For the text-containing cell, return its midpoint in (x, y) coordinate format. 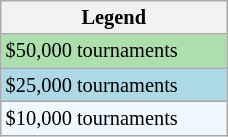
$25,000 tournaments (114, 85)
$50,000 tournaments (114, 51)
$10,000 tournaments (114, 118)
Legend (114, 17)
